Return the (X, Y) coordinate for the center point of the cell that contains the specified text.  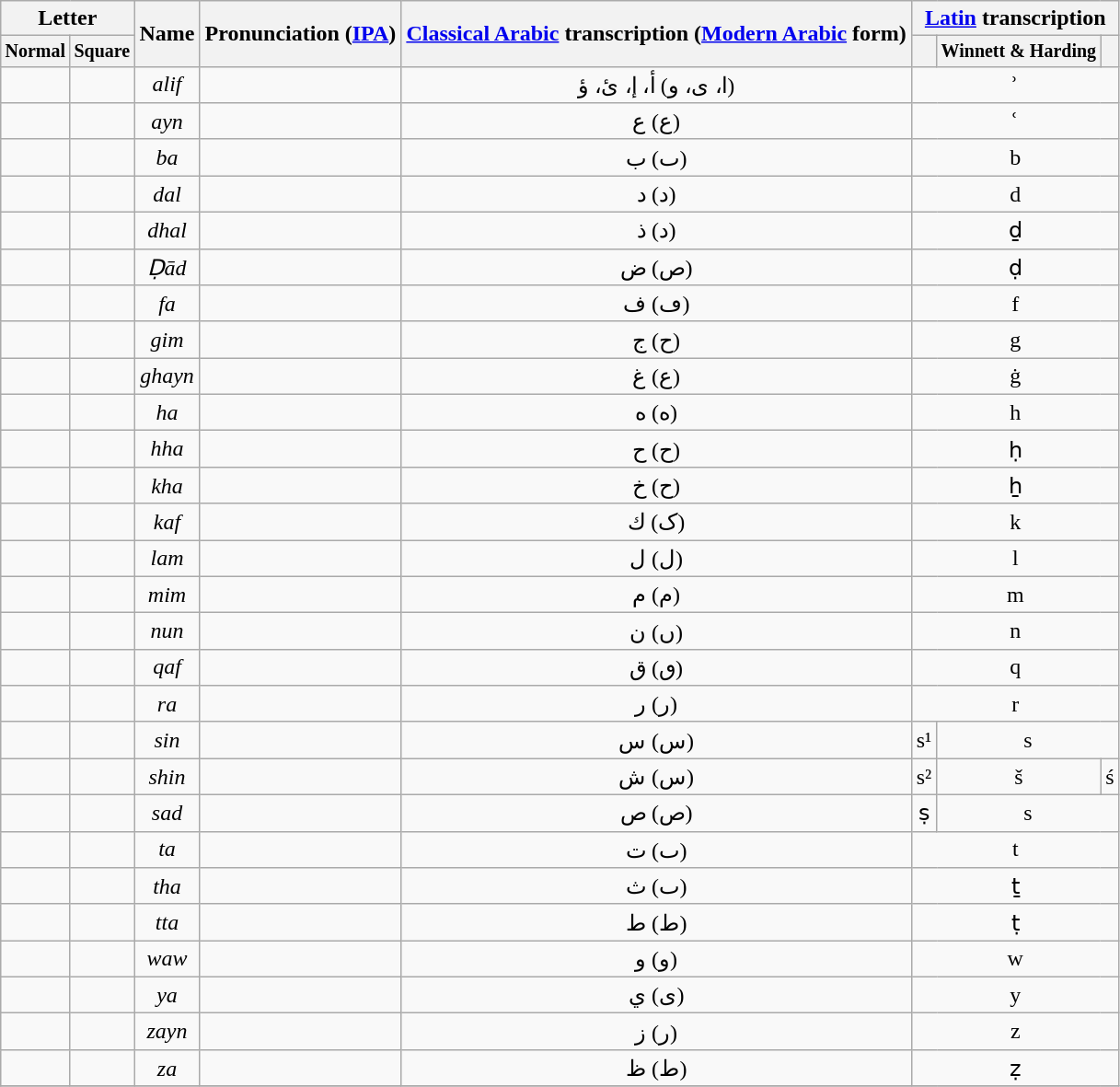
s¹ (924, 740)
ʿ (1015, 121)
t (1015, 850)
ġ (1015, 376)
nun (167, 631)
ṭ (1015, 922)
ٮ) ب) (656, 157)
za (167, 1068)
ل) ل) (656, 559)
lam (167, 559)
ص) ص) (656, 814)
l (1015, 559)
ẓ (1015, 1068)
b (1015, 157)
ta (167, 850)
q (1015, 667)
ڡ) ف) (656, 304)
gim (167, 340)
k (1015, 522)
zayn (167, 1032)
ẖ (1015, 485)
sin (167, 740)
ا، ى، و) أ، إ، ئ، ؤ) (656, 85)
ط) ظ) (656, 1068)
n (1015, 631)
kaf (167, 522)
ح) خ) (656, 485)
ع) غ) (656, 376)
waw (167, 959)
ya (167, 995)
ba (167, 157)
m (1015, 595)
ح) ج) (656, 340)
ḥ (1015, 449)
ʾ (1015, 85)
f (1015, 304)
š (1019, 777)
س) س) (656, 740)
Square (102, 52)
d (1015, 194)
م) م) (656, 595)
h (1015, 412)
tta (167, 922)
mim (167, 595)
Classical Arabic transcription (Modern Arabic form) (656, 34)
shin (167, 777)
د) د) (656, 194)
ص) ض) (656, 267)
Winnett & Harding (1019, 52)
ح) ح) (656, 449)
ayn (167, 121)
و) و) (656, 959)
ha (167, 412)
dal (167, 194)
ں) ن) (656, 631)
fa (167, 304)
ه) ه) (656, 412)
alif (167, 85)
ر) ر) (656, 704)
س) ش) (656, 777)
ghayn (167, 376)
Letter (68, 18)
ٯ) ق) (656, 667)
hha (167, 449)
ra (167, 704)
dhal (167, 231)
ḍ (1015, 267)
Ḍād (167, 267)
ط) ط) (656, 922)
ر) ز) (656, 1032)
ع) ع) (656, 121)
s² (924, 777)
g (1015, 340)
Latin transcription (1015, 18)
Pronunciation (IPA) (300, 34)
kha (167, 485)
ḏ (1015, 231)
Name (167, 34)
Normal (35, 52)
ٮ) ث) (656, 886)
sad (167, 814)
z (1015, 1032)
ک) ك) (656, 522)
qaf (167, 667)
د) ذ) (656, 231)
ى) ي) (656, 995)
r (1015, 704)
w (1015, 959)
ṣ (924, 814)
tha (167, 886)
y (1015, 995)
ٮ) ت) (656, 850)
ś (1110, 777)
ṯ (1015, 886)
